For the text-containing cell, return its midpoint in (x, y) coordinate format. 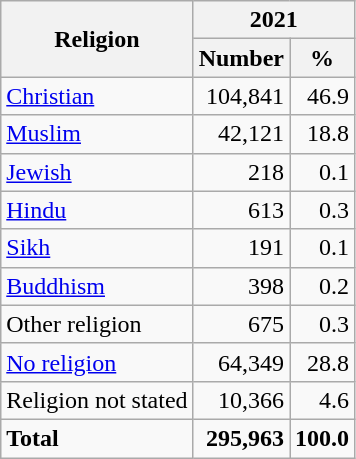
Jewish (97, 172)
10,366 (241, 400)
% (322, 58)
675 (241, 324)
100.0 (322, 438)
Religion not stated (97, 400)
Religion (97, 39)
42,121 (241, 134)
18.8 (322, 134)
Other religion (97, 324)
0.2 (322, 286)
218 (241, 172)
104,841 (241, 96)
Christian (97, 96)
398 (241, 286)
28.8 (322, 362)
64,349 (241, 362)
191 (241, 248)
Muslim (97, 134)
2021 (274, 20)
613 (241, 210)
Buddhism (97, 286)
Total (97, 438)
46.9 (322, 96)
Hindu (97, 210)
Sikh (97, 248)
Number (241, 58)
295,963 (241, 438)
4.6 (322, 400)
No religion (97, 362)
